Identify which cell holds the provided text, then report its [x, y] central coordinate. 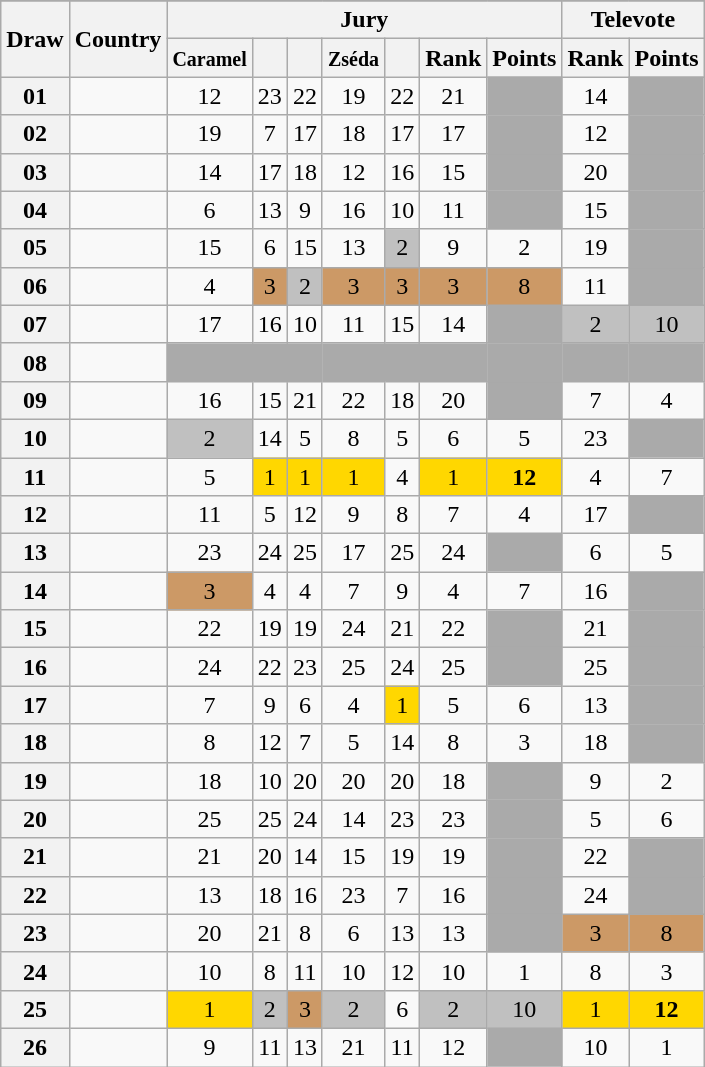
Draw [35, 39]
Country [118, 39]
07 [35, 324]
05 [35, 248]
03 [35, 172]
26 [35, 1047]
02 [35, 134]
06 [35, 286]
Zséda [353, 58]
08 [35, 362]
Caramel [210, 58]
01 [35, 96]
Televote [633, 20]
09 [35, 400]
04 [35, 210]
Jury [364, 20]
